For the text-containing cell, return its midpoint in (x, y) coordinate format. 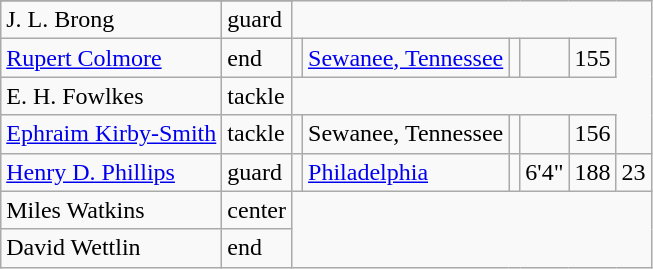
23 (634, 172)
E. H. Fowlkes (112, 96)
156 (592, 134)
155 (592, 58)
center (257, 210)
J. L. Brong (112, 20)
Philadelphia (406, 172)
Ephraim Kirby-Smith (112, 134)
Rupert Colmore (112, 58)
David Wettlin (112, 248)
Miles Watkins (112, 210)
Henry D. Phillips (112, 172)
188 (592, 172)
6'4" (544, 172)
